Identify which cell holds the provided text, then report its (x, y) central coordinate. 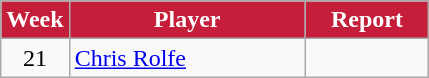
21 (35, 58)
Week (35, 20)
Player (187, 20)
Chris Rolfe (187, 58)
Report (367, 20)
